Scan for the cell matching the given text and deliver its (x, y) coordinate at center. 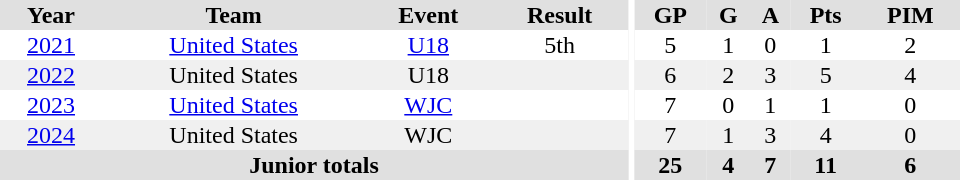
25 (670, 165)
G (728, 15)
Event (428, 15)
GP (670, 15)
PIM (910, 15)
2024 (51, 135)
Result (560, 15)
Team (234, 15)
5th (560, 45)
Junior totals (314, 165)
2023 (51, 105)
A (770, 15)
Pts (826, 15)
11 (826, 165)
Year (51, 15)
2021 (51, 45)
2022 (51, 75)
